From the cell containing the given text, extract its center point as (x, y) coordinate. 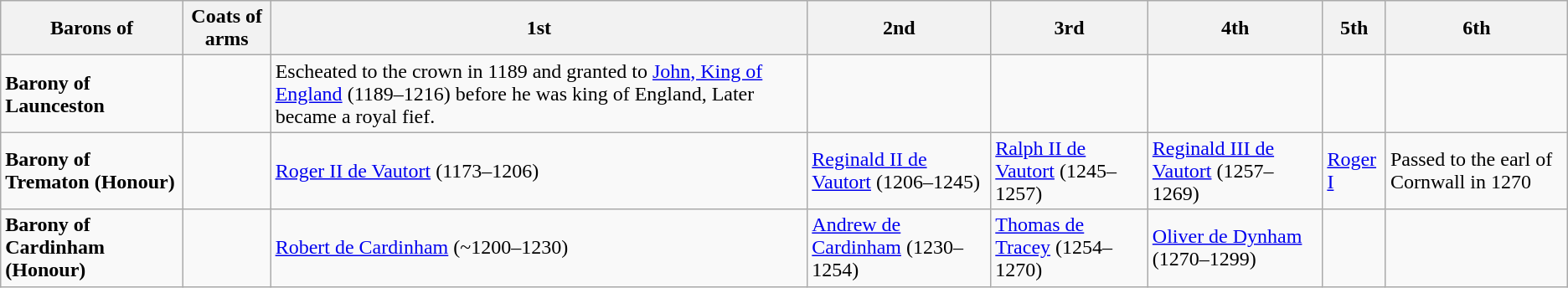
Robert de Cardinham (~1200–1230) (539, 248)
4th (1235, 28)
Roger I (1354, 171)
2nd (900, 28)
1st (539, 28)
6th (1476, 28)
Barony of Trematon (Honour) (92, 171)
Escheated to the crown in 1189 and granted to John, King of England (1189–1216) before he was king of England, Later became a royal fief. (539, 94)
5th (1354, 28)
Thomas de Tracey (1254–1270) (1070, 248)
Passed to the earl of Cornwall in 1270 (1476, 171)
Barony of Cardinham (Honour) (92, 248)
Reginald II de Vautort (1206–1245) (900, 171)
Roger II de Vautort (1173–1206) (539, 171)
Barons of (92, 28)
Ralph II de Vautort (1245–1257) (1070, 171)
3rd (1070, 28)
Coats of arms (226, 28)
Barony of Launceston (92, 94)
Reginald III de Vautort (1257–1269) (1235, 171)
Oliver de Dynham (1270–1299) (1235, 248)
Andrew de Cardinham (1230–1254) (900, 248)
